Return the [X, Y] coordinate for the center point of the cell that contains the specified text.  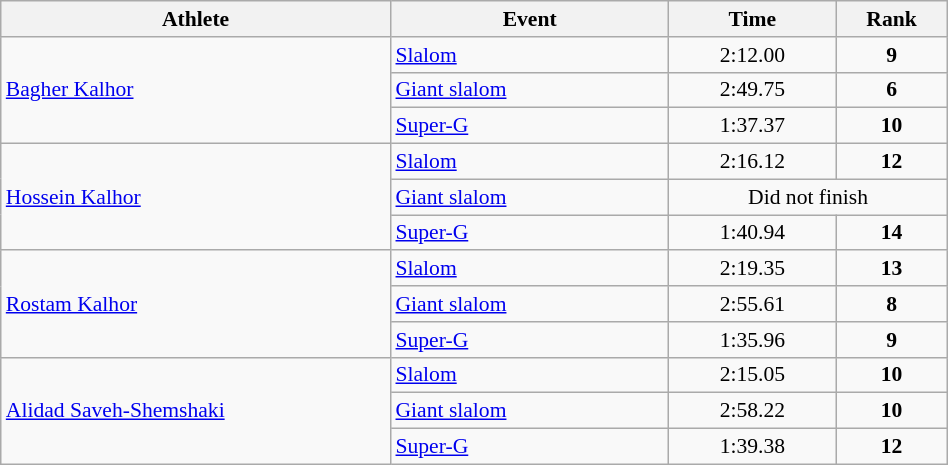
Event [529, 19]
1:39.38 [752, 447]
1:40.94 [752, 233]
Rank [892, 19]
1:37.37 [752, 126]
2:58.22 [752, 411]
Athlete [196, 19]
Rostam Kalhor [196, 304]
2:19.35 [752, 269]
1:35.96 [752, 340]
Bagher Kalhor [196, 90]
13 [892, 269]
2:12.00 [752, 55]
2:15.05 [752, 375]
8 [892, 304]
Time [752, 19]
2:55.61 [752, 304]
Hossein Kalhor [196, 198]
14 [892, 233]
6 [892, 90]
Alidad Saveh-Shemshaki [196, 410]
2:16.12 [752, 162]
2:49.75 [752, 90]
Did not finish [808, 197]
